Locate the cell with the specified text and output its [x, y] center coordinate. 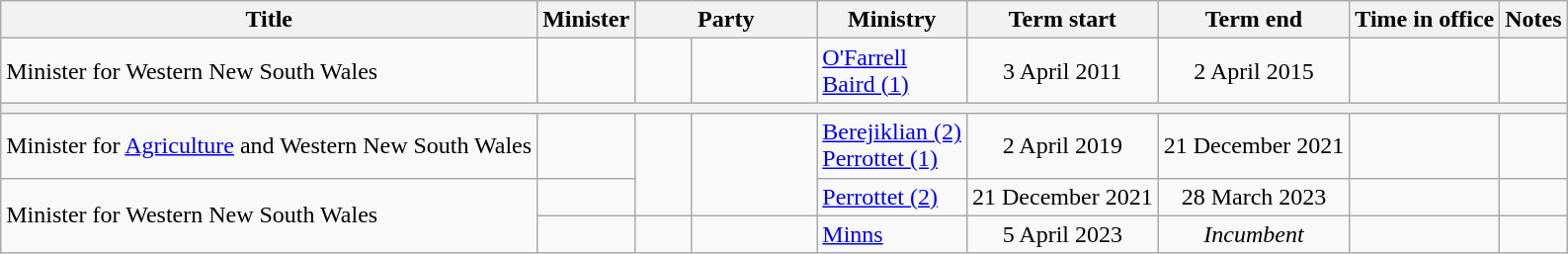
28 March 2023 [1254, 197]
Berejiklian (2)Perrottet (1) [892, 146]
Title [269, 20]
Minister for Agriculture and Western New South Wales [269, 146]
Party [726, 20]
Ministry [892, 20]
Minns [892, 234]
Minister [587, 20]
2 April 2015 [1254, 71]
5 April 2023 [1062, 234]
3 April 2011 [1062, 71]
Term start [1062, 20]
O'FarrellBaird (1) [892, 71]
Notes [1533, 20]
Perrottet (2) [892, 197]
Incumbent [1254, 234]
2 April 2019 [1062, 146]
Term end [1254, 20]
Time in office [1425, 20]
